Return the [X, Y] coordinate for the center point of the cell that contains the specified text.  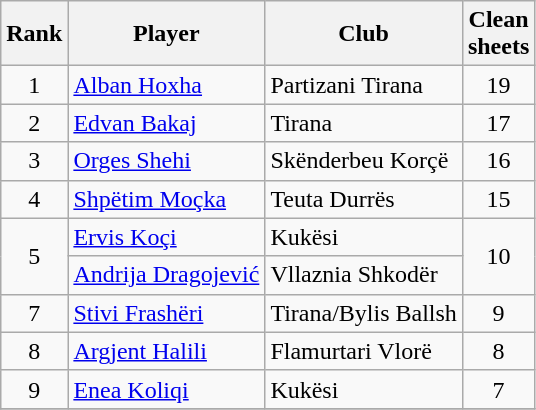
Enea Koliqi [166, 389]
Orges Shehi [166, 161]
16 [498, 161]
Cleansheets [498, 34]
Ervis Koçi [166, 237]
5 [34, 256]
Skënderbeu Korçë [364, 161]
Alban Hoxha [166, 85]
Rank [34, 34]
2 [34, 123]
Andrija Dragojević [166, 275]
3 [34, 161]
19 [498, 85]
Tirana [364, 123]
4 [34, 199]
Flamurtari Vlorë [364, 351]
Shpëtim Moçka [166, 199]
Stivi Frashëri [166, 313]
Player [166, 34]
10 [498, 256]
Vllaznia Shkodër [364, 275]
Argjent Halili [166, 351]
17 [498, 123]
Edvan Bakaj [166, 123]
15 [498, 199]
Club [364, 34]
Partizani Tirana [364, 85]
Tirana/Bylis Ballsh [364, 313]
Teuta Durrës [364, 199]
1 [34, 85]
